Locate the cell with the specified text and output its [X, Y] center coordinate. 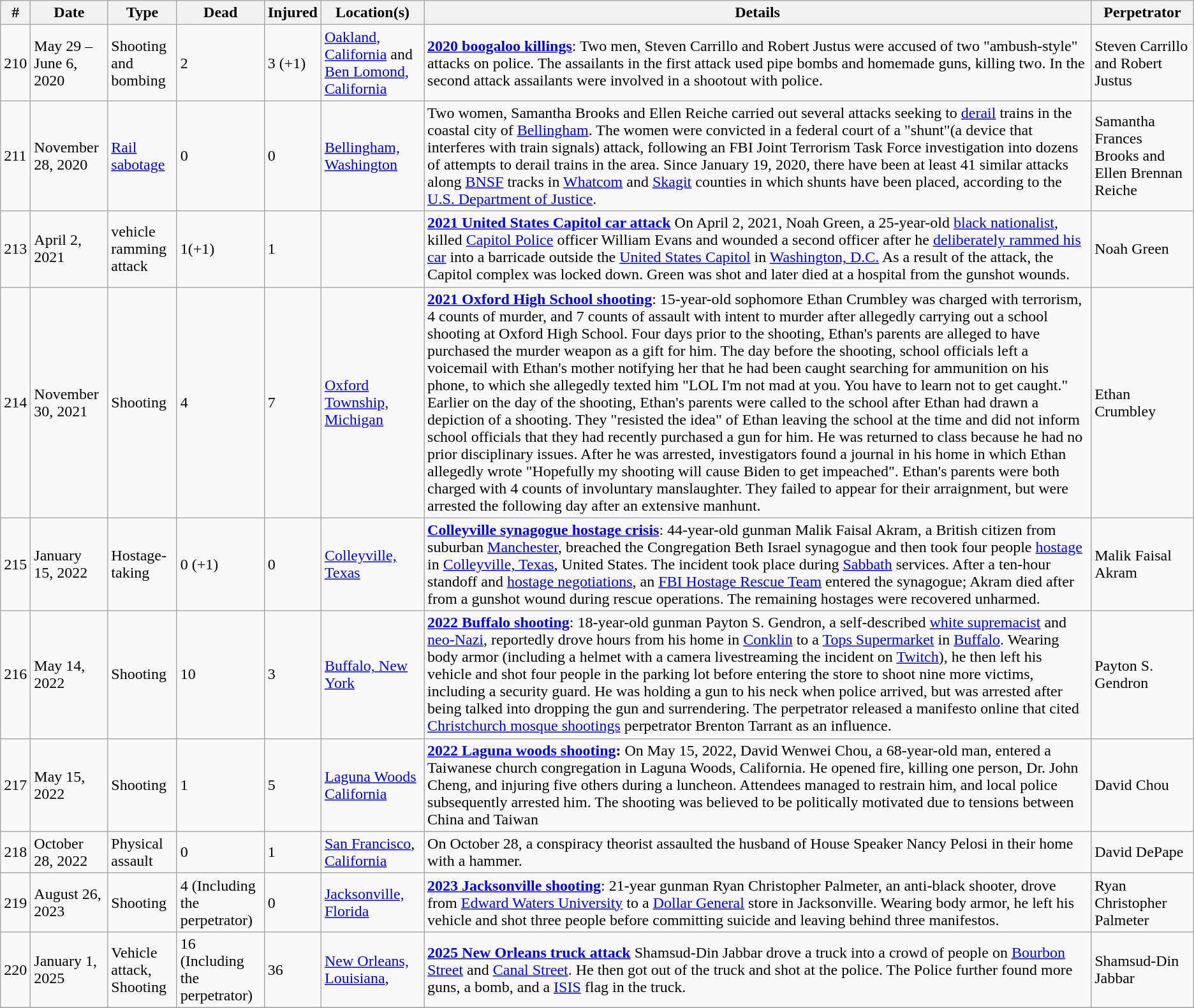
On October 28, a conspiracy theorist assaulted the husband of House Speaker Nancy Pelosi in their home with a hammer. [758, 852]
January 1, 2025 [69, 969]
7 [292, 402]
Shooting and bombing [142, 62]
213 [15, 249]
Physical assault [142, 852]
3 [292, 675]
November 30, 2021 [69, 402]
219 [15, 902]
214 [15, 402]
David Chou [1143, 785]
San Francisco,California [372, 852]
216 [15, 675]
Hostage-taking [142, 564]
Samantha Frances Brooks and Ellen Brennan Reiche [1143, 156]
36 [292, 969]
Dead [221, 13]
Malik Faisal Akram [1143, 564]
May 15, 2022 [69, 785]
# [15, 13]
Vehicle attack, Shooting [142, 969]
0 (+1) [221, 564]
Noah Green [1143, 249]
Oxford Township, Michigan [372, 402]
August 26, 2023 [69, 902]
210 [15, 62]
218 [15, 852]
Jacksonville, Florida [372, 902]
Oakland, California and Ben Lomond, California [372, 62]
May 29 – June 6, 2020 [69, 62]
Injured [292, 13]
Laguna Woods California [372, 785]
Rail sabotage [142, 156]
Bellingham, Washington [372, 156]
Buffalo, New York [372, 675]
217 [15, 785]
Type [142, 13]
Payton S. Gendron [1143, 675]
October 28, 2022 [69, 852]
1(+1) [221, 249]
Date [69, 13]
4 [221, 402]
November 28, 2020 [69, 156]
220 [15, 969]
16 (Including the perpetrator) [221, 969]
Details [758, 13]
Ryan Christopher Palmeter [1143, 902]
5 [292, 785]
January 15, 2022 [69, 564]
May 14, 2022 [69, 675]
vehicle ramming attack [142, 249]
New Orleans, Louisiana, [372, 969]
10 [221, 675]
Colleyville, Texas [372, 564]
April 2, 2021 [69, 249]
Ethan Crumbley [1143, 402]
Steven Carrillo and Robert Justus [1143, 62]
2 [221, 62]
4 (Including the perpetrator) [221, 902]
Location(s) [372, 13]
Perpetrator [1143, 13]
David DePape [1143, 852]
3 (+1) [292, 62]
215 [15, 564]
Shamsud-Din Jabbar [1143, 969]
211 [15, 156]
